Pinpoint the cell where the given text exists, returning its [X, Y] midpoint coordinate. 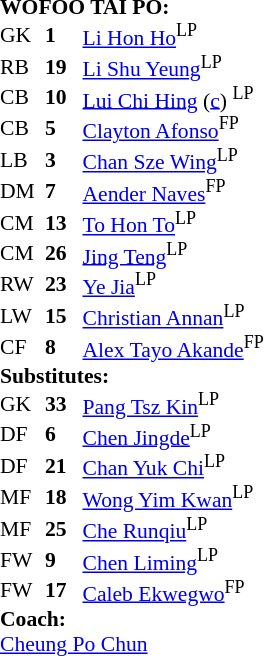
8 [64, 346]
Clayton AfonsoFP [172, 128]
Substitutes: [132, 376]
To Hon ToLP [172, 222]
Chan Sze WingLP [172, 160]
DM [22, 190]
5 [64, 128]
7 [64, 190]
Chen LimingLP [172, 560]
Chen JingdeLP [172, 434]
Christian AnnanLP [172, 316]
6 [64, 434]
Ye JiaLP [172, 284]
3 [64, 160]
LB [22, 160]
RB [22, 66]
Pang Tsz KinLP [172, 404]
19 [64, 66]
18 [64, 498]
25 [64, 528]
1 [64, 36]
Jing TengLP [172, 254]
26 [64, 254]
Aender NavesFP [172, 190]
Li Shu YeungLP [172, 66]
Coach: [132, 620]
Lui Chi Hing (c) LP [172, 98]
Chan Yuk ChiLP [172, 466]
Li Hon HoLP [172, 36]
CF [22, 346]
21 [64, 466]
10 [64, 98]
33 [64, 404]
9 [64, 560]
RW [22, 284]
Alex Tayo AkandeFP [172, 346]
13 [64, 222]
Caleb EkwegwoFP [172, 590]
15 [64, 316]
23 [64, 284]
17 [64, 590]
Wong Yim KwanLP [172, 498]
Che RunqiuLP [172, 528]
LW [22, 316]
